Find where the given text appears and provide that cell's center as [X, Y] coordinate. 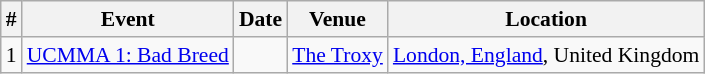
# [12, 19]
Location [546, 19]
Venue [338, 19]
Event [128, 19]
Date [260, 19]
The Troxy [338, 55]
UCMMA 1: Bad Breed [128, 55]
1 [12, 55]
London, England, United Kingdom [546, 55]
